Capture the cell that displays the provided text and extract its (X, Y) central coordinate. 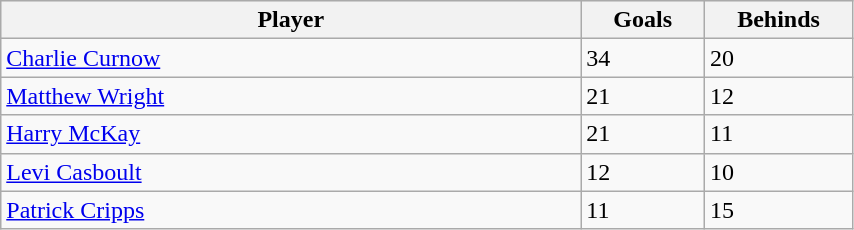
20 (779, 58)
Goals (643, 20)
34 (643, 58)
Levi Casboult (291, 172)
10 (779, 172)
Charlie Curnow (291, 58)
Behinds (779, 20)
Matthew Wright (291, 96)
Patrick Cripps (291, 210)
Player (291, 20)
15 (779, 210)
Harry McKay (291, 134)
